Capture the cell that displays the provided text and extract its (X, Y) central coordinate. 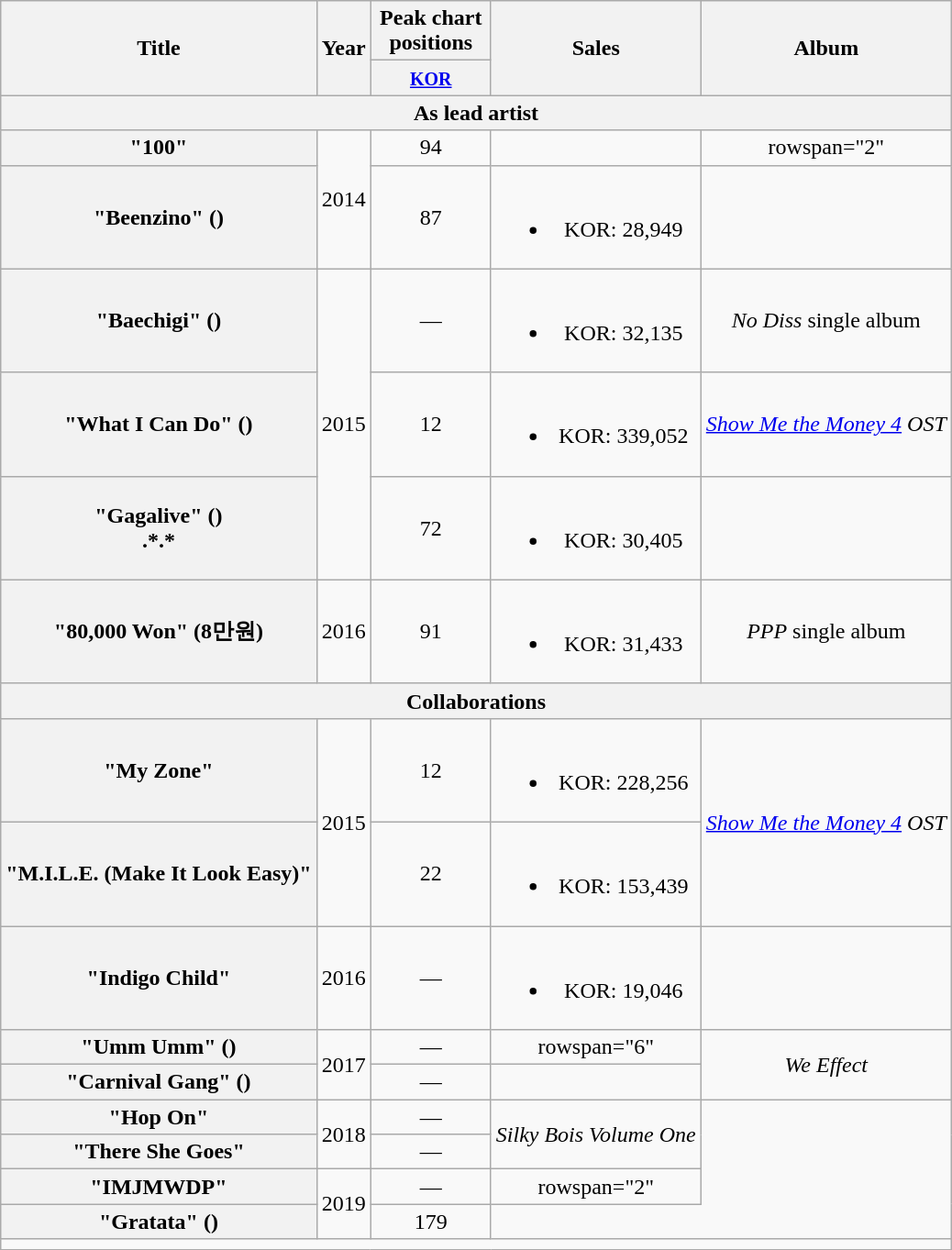
2014 (343, 200)
No Diss single album (825, 321)
rowspan="6" (596, 1047)
22 (431, 873)
"Indigo Child" (159, 978)
"Carnival Gang" () (159, 1082)
KOR: 228,256 (596, 770)
KOR: 31,433 (596, 631)
Album (825, 48)
"IMJMWDP" (159, 1187)
"80,000 Won" (8만원) (159, 631)
As lead artist (477, 113)
"Umm Umm" () (159, 1047)
"Beenzino" () (159, 216)
Year (343, 48)
KOR: 28,949 (596, 216)
Title (159, 48)
We Effect (825, 1065)
KOR: 153,439 (596, 873)
"My Zone" (159, 770)
PPP single album (825, 631)
KOR (431, 78)
179 (431, 1222)
"What I Can Do" () (159, 424)
"M.I.L.E. (Make It Look Easy)" (159, 873)
KOR: 19,046 (596, 978)
"There She Goes" (159, 1152)
"Gratata" () (159, 1222)
KOR: 339,052 (596, 424)
Sales (596, 48)
2019 (343, 1204)
2018 (343, 1134)
"Gagalive" ().*.* (159, 528)
72 (431, 528)
KOR: 30,405 (596, 528)
2017 (343, 1065)
91 (431, 631)
"Hop On" (159, 1117)
Collaborations (477, 701)
Silky Bois Volume One (596, 1134)
"100" (159, 148)
94 (431, 148)
"Baechigi" () (159, 321)
87 (431, 216)
KOR: 32,135 (596, 321)
Peak chart positions (431, 31)
